Capture the cell that displays the provided text and extract its [x, y] central coordinate. 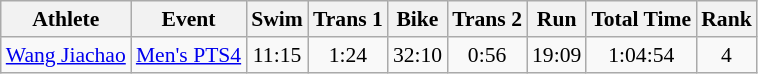
1:24 [348, 55]
Trans 2 [487, 19]
Event [188, 19]
Trans 1 [348, 19]
Athlete [66, 19]
Men's PTS4 [188, 55]
Wang Jiachao [66, 55]
32:10 [418, 55]
4 [726, 55]
Run [556, 19]
Swim [277, 19]
1:04:54 [641, 55]
Total Time [641, 19]
11:15 [277, 55]
Rank [726, 19]
19:09 [556, 55]
Bike [418, 19]
0:56 [487, 55]
